Search for the cell housing the specified text and yield its [X, Y] center coordinate. 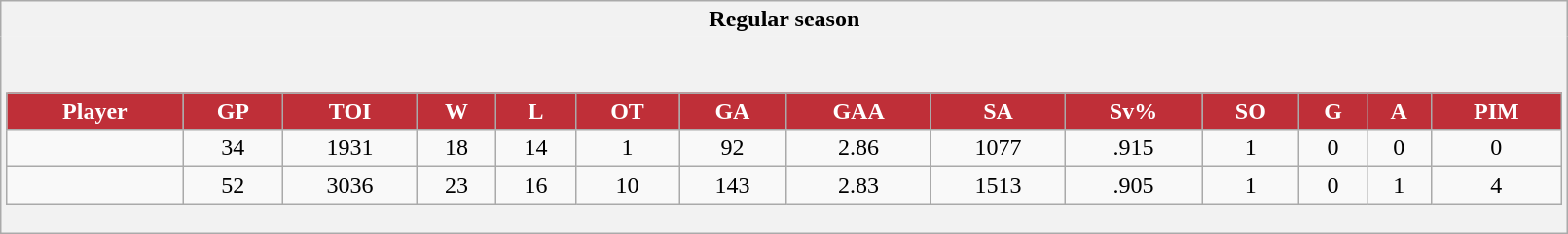
SA [999, 111]
Sv% [1133, 111]
3036 [350, 185]
G [1333, 111]
Player GP TOI W L OT GA GAA SA Sv% SO G A PIM 34 1931 18 14 1 92 2.86 1077 .915 1 0 0 0 52 3036 23 16 10 143 2.83 1513 .905 1 0 1 4 [784, 135]
143 [732, 185]
92 [732, 148]
GAA [858, 111]
TOI [350, 111]
34 [234, 148]
1077 [999, 148]
L [536, 111]
2.86 [858, 148]
10 [627, 185]
14 [536, 148]
PIM [1496, 111]
W [456, 111]
GA [732, 111]
2.83 [858, 185]
Player [95, 111]
.915 [1133, 148]
OT [627, 111]
1513 [999, 185]
4 [1496, 185]
.905 [1133, 185]
Regular season [784, 19]
SO [1251, 111]
1931 [350, 148]
18 [456, 148]
23 [456, 185]
52 [234, 185]
A [1399, 111]
GP [234, 111]
16 [536, 185]
